Detect which cell encompasses the target text, then output its (X, Y) center coordinate. 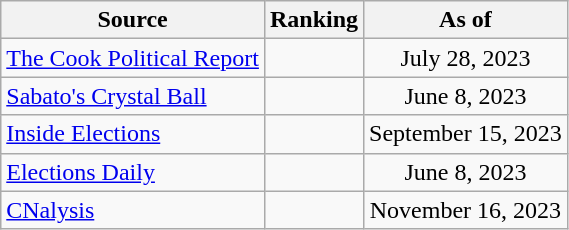
Source (133, 20)
Elections Daily (133, 172)
September 15, 2023 (466, 134)
Inside Elections (133, 134)
CNalysis (133, 210)
November 16, 2023 (466, 210)
Sabato's Crystal Ball (133, 96)
July 28, 2023 (466, 58)
Ranking (314, 20)
The Cook Political Report (133, 58)
As of (466, 20)
